Search for the cell housing the specified text and yield its (X, Y) center coordinate. 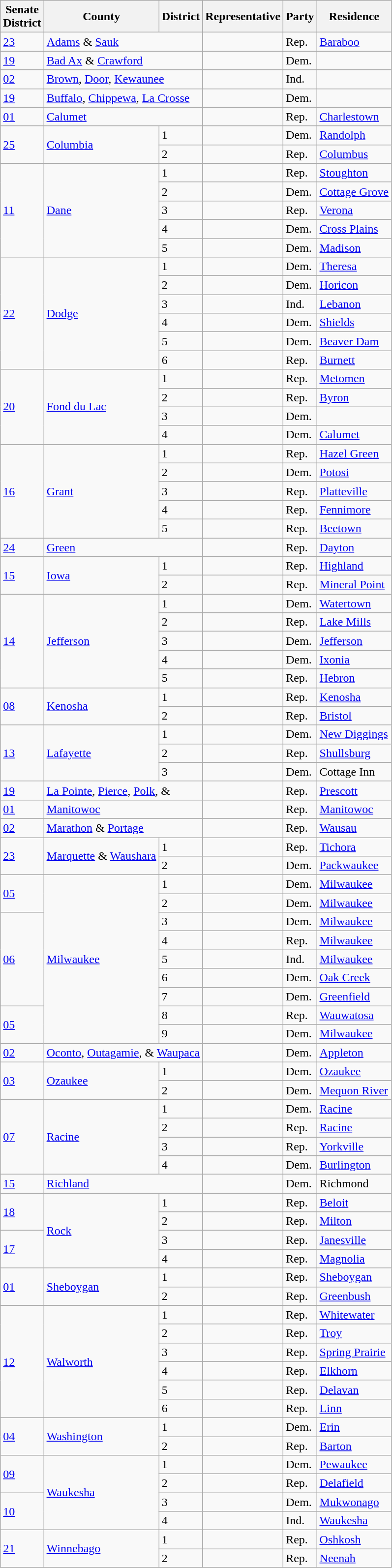
07 (22, 1137)
9 (181, 1034)
18 (22, 1212)
Richmond (354, 1184)
Elkhorn (354, 1371)
Dane (101, 210)
Lake Mills (354, 622)
Janesville (354, 1240)
Ixonia (354, 660)
Party (300, 17)
Delavan (354, 1389)
14 (22, 641)
Troy (354, 1333)
Columbia (101, 145)
Lafayette (101, 753)
25 (22, 145)
Winnebago (101, 1549)
Representative (243, 17)
Mineral Point (354, 585)
Beetown (354, 528)
Yorkville (354, 1146)
Greenbush (354, 1296)
Erin (354, 1427)
Pewaukee (354, 1465)
Horicon (354, 285)
Oshkosh (354, 1539)
Byron (354, 397)
Hebron (354, 678)
Watertown (354, 603)
Mukwonago (354, 1502)
Delafield (354, 1483)
Baraboo (354, 42)
Marquette & Waushara (101, 856)
09 (22, 1474)
Grant (101, 491)
La Pointe, Pierce, Polk, & (123, 790)
Iowa (101, 575)
Stoughton (354, 173)
03 (22, 1081)
Oak Creek (354, 978)
Neenah (354, 1558)
Dodge (101, 313)
22 (22, 313)
New Diggings (354, 734)
17 (22, 1249)
Prescott (354, 790)
21 (22, 1549)
Burnett (354, 360)
20 (22, 407)
Dayton (354, 547)
Fond du Lac (101, 407)
Appleton (354, 1053)
Hazel Green (354, 453)
Burlington (354, 1165)
Wauwatosa (354, 1015)
Potosi (354, 472)
Verona (354, 210)
Cottage Inn (354, 772)
7 (181, 996)
Barton (354, 1446)
Wausau (354, 828)
Oconto, Outagamie, & Waupaca (123, 1053)
Marathon & Portage (123, 828)
Bristol (354, 716)
Washington (101, 1436)
16 (22, 491)
Cottage Grove (354, 191)
County (101, 17)
Magnolia (354, 1259)
11 (22, 210)
Rock (101, 1231)
Charlestown (354, 117)
Madison (354, 247)
Adams & Sauk (123, 42)
Cross Plains (354, 229)
SenateDistrict (22, 17)
08 (22, 706)
8 (181, 1015)
Metomen (354, 379)
10 (22, 1511)
Lebanon (354, 304)
Beaver Dam (354, 341)
Columbus (354, 154)
Milton (354, 1221)
06 (22, 959)
Highland (354, 566)
Brown, Door, Kewaunee (123, 79)
Fennimore (354, 510)
District (181, 17)
Platteville (354, 491)
13 (22, 753)
Spring Prairie (354, 1352)
Tichora (354, 846)
Richland (123, 1184)
Greenfield (354, 996)
04 (22, 1436)
Theresa (354, 267)
Randolph (354, 135)
Green (123, 547)
Packwaukee (354, 866)
24 (22, 547)
Buffalo, Chippewa, La Crosse (123, 98)
Walworth (101, 1361)
12 (22, 1361)
Residence (354, 17)
Shullsburg (354, 753)
Shields (354, 323)
Bad Ax & Crawford (123, 60)
Linn (354, 1408)
Whitewater (354, 1315)
Beloit (354, 1203)
Mequon River (354, 1090)
